Search for the cell housing the specified text and yield its (X, Y) center coordinate. 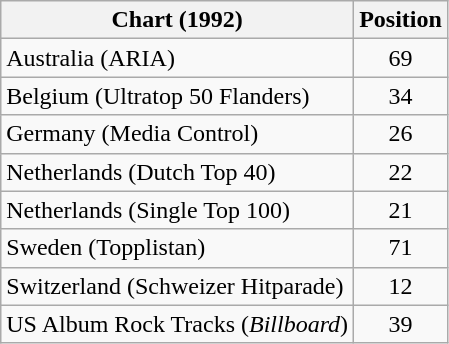
34 (401, 96)
Belgium (Ultratop 50 Flanders) (178, 96)
Australia (ARIA) (178, 58)
22 (401, 172)
39 (401, 324)
Sweden (Topplistan) (178, 248)
US Album Rock Tracks (Billboard) (178, 324)
Switzerland (Schweizer Hitparade) (178, 286)
21 (401, 210)
69 (401, 58)
Netherlands (Single Top 100) (178, 210)
71 (401, 248)
Germany (Media Control) (178, 134)
12 (401, 286)
Chart (1992) (178, 20)
Position (401, 20)
26 (401, 134)
Netherlands (Dutch Top 40) (178, 172)
